Find where the given text appears and provide that cell's center as [x, y] coordinate. 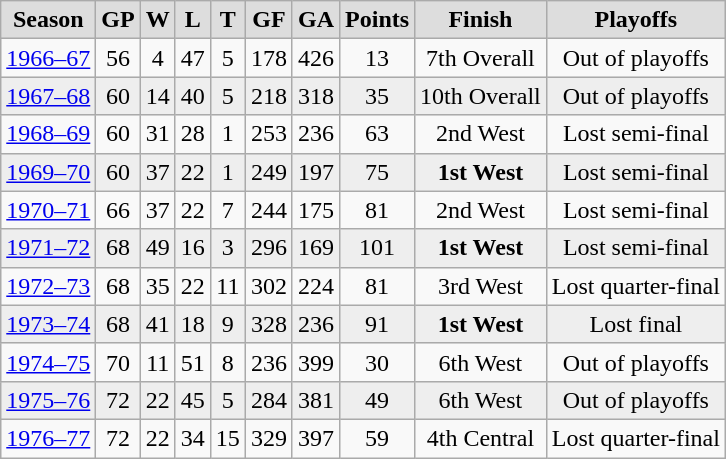
47 [192, 58]
318 [316, 96]
1973–74 [48, 324]
10th Overall [481, 96]
197 [316, 172]
1967–68 [48, 96]
Playoffs [636, 20]
381 [316, 400]
7 [228, 210]
40 [192, 96]
3 [228, 248]
1966–67 [48, 58]
GF [268, 20]
GA [316, 20]
1972–73 [48, 286]
28 [192, 134]
1971–72 [48, 248]
169 [316, 248]
178 [268, 58]
59 [378, 438]
15 [228, 438]
399 [316, 362]
9 [228, 324]
45 [192, 400]
426 [316, 58]
1976–77 [48, 438]
Finish [481, 20]
41 [158, 324]
224 [316, 286]
L [192, 20]
7th Overall [481, 58]
8 [228, 362]
70 [118, 362]
34 [192, 438]
91 [378, 324]
30 [378, 362]
56 [118, 58]
175 [316, 210]
249 [268, 172]
GP [118, 20]
66 [118, 210]
1970–71 [48, 210]
Season [48, 20]
51 [192, 362]
1969–70 [48, 172]
14 [158, 96]
329 [268, 438]
75 [378, 172]
18 [192, 324]
1968–69 [48, 134]
284 [268, 400]
296 [268, 248]
4 [158, 58]
13 [378, 58]
328 [268, 324]
253 [268, 134]
4th Central [481, 438]
1974–75 [48, 362]
Lost final [636, 324]
101 [378, 248]
3rd West [481, 286]
218 [268, 96]
244 [268, 210]
Points [378, 20]
302 [268, 286]
31 [158, 134]
1975–76 [48, 400]
T [228, 20]
63 [378, 134]
16 [192, 248]
W [158, 20]
397 [316, 438]
